Capture the cell that displays the provided text and extract its [X, Y] central coordinate. 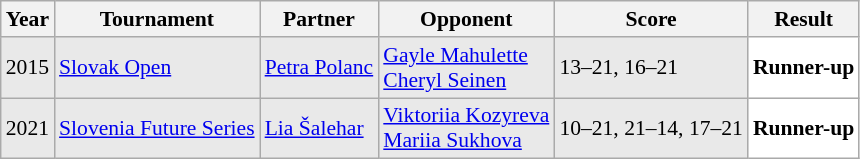
Opponent [466, 19]
Viktoriia Kozyreva Mariia Sukhova [466, 128]
13–21, 16–21 [651, 68]
Partner [320, 19]
Tournament [157, 19]
Score [651, 19]
10–21, 21–14, 17–21 [651, 128]
Lia Šalehar [320, 128]
Gayle Mahulette Cheryl Seinen [466, 68]
Slovenia Future Series [157, 128]
Year [28, 19]
Result [804, 19]
2021 [28, 128]
Slovak Open [157, 68]
Petra Polanc [320, 68]
2015 [28, 68]
